Search for the cell housing the specified text and yield its (x, y) center coordinate. 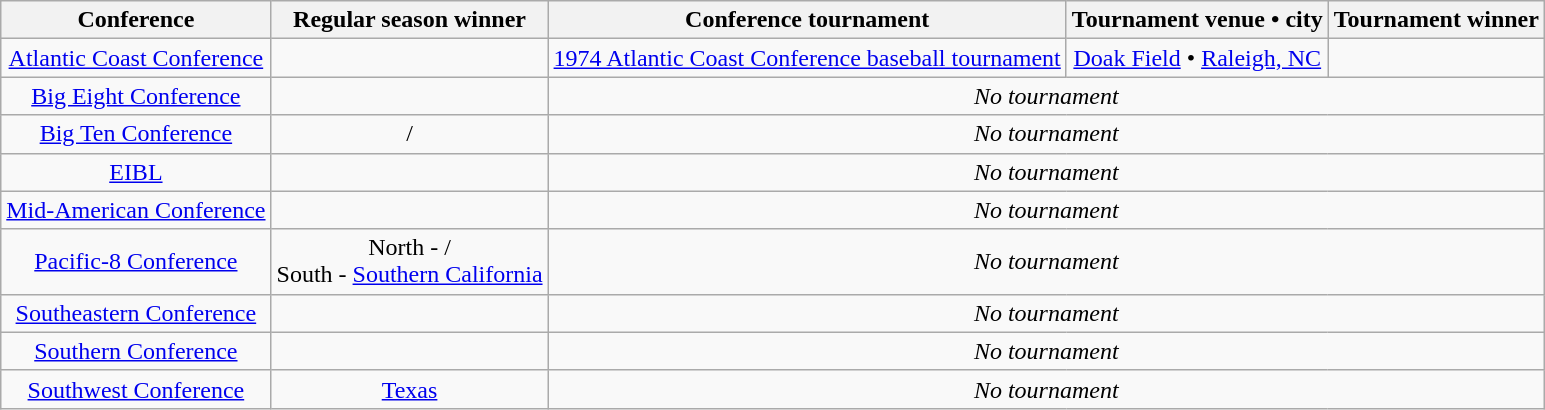
Big Eight Conference (136, 96)
1974 Atlantic Coast Conference baseball tournament (807, 58)
Southern Conference (136, 351)
Tournament venue • city (1197, 20)
Southwest Conference (136, 389)
Conference tournament (807, 20)
Texas (410, 389)
Atlantic Coast Conference (136, 58)
EIBL (136, 172)
Conference (136, 20)
Big Ten Conference (136, 134)
North - /South - Southern California (410, 262)
Mid-American Conference (136, 210)
Tournament winner (1436, 20)
Pacific-8 Conference (136, 262)
Southeastern Conference (136, 313)
/ (410, 134)
Doak Field • Raleigh, NC (1197, 58)
Regular season winner (410, 20)
